Search for the cell housing the specified text and yield its [x, y] center coordinate. 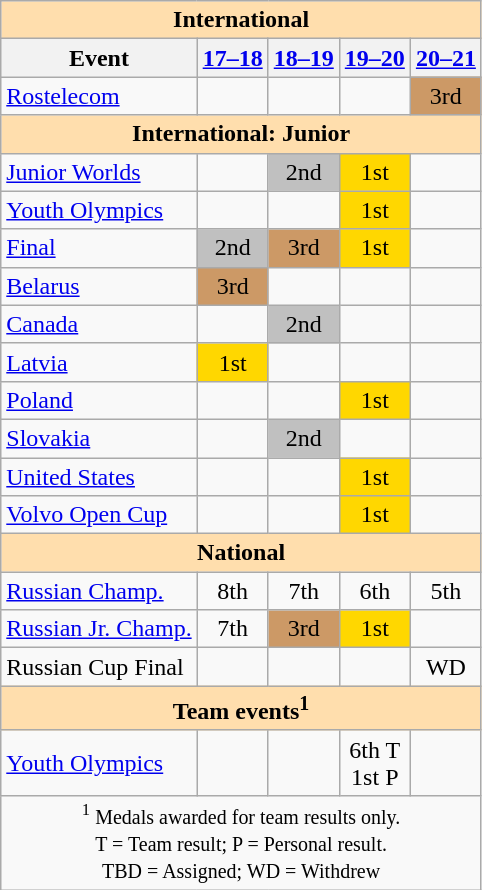
Volvo Open Cup [99, 515]
6th T 1st P [374, 762]
National [242, 553]
Russian Cup Final [99, 667]
Rostelecom [99, 96]
6th [374, 591]
United States [99, 477]
Slovakia [99, 438]
8th [232, 591]
Junior Worlds [99, 172]
20–21 [446, 58]
19–20 [374, 58]
18–19 [304, 58]
Poland [99, 400]
Event [99, 58]
17–18 [232, 58]
International [242, 20]
1 Medals awarded for team results only. T = Team result; P = Personal result. TBD = Assigned; WD = Withdrew [242, 842]
5th [446, 591]
Team events1 [242, 708]
Canada [99, 324]
Belarus [99, 286]
Russian Jr. Champ. [99, 629]
International: Junior [242, 134]
WD [446, 667]
Latvia [99, 362]
Russian Champ. [99, 591]
Final [99, 248]
